Return (x, y) of the center of cell containing provided text 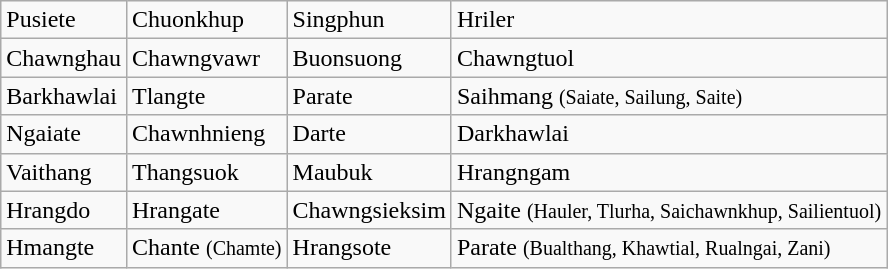
Darte (369, 134)
Hmangte (64, 248)
Saihmang (Saiate, Sailung, Saite) (668, 96)
Chawngsieksim (369, 210)
Hrangsote (369, 248)
Chante (Chamte) (206, 248)
Chawnghau (64, 58)
Parate (369, 96)
Hriler (668, 20)
Chawngtuol (668, 58)
Barkhawlai (64, 96)
Chawngvawr (206, 58)
Hrangngam (668, 172)
Chawnhnieng (206, 134)
Parate (Bualthang, Khawtial, Rualngai, Zani) (668, 248)
Buonsuong (369, 58)
Hrangdo (64, 210)
Chuonkhup (206, 20)
Singphun (369, 20)
Tlangte (206, 96)
Hrangate (206, 210)
Maubuk (369, 172)
Ngaite (Hauler, Tlurha, Saichawnkhup, Sailientuol) (668, 210)
Thangsuok (206, 172)
Darkhawlai (668, 134)
Ngaiate (64, 134)
Pusiete (64, 20)
Vaithang (64, 172)
